Detect which cell encompasses the target text, then output its [X, Y] center coordinate. 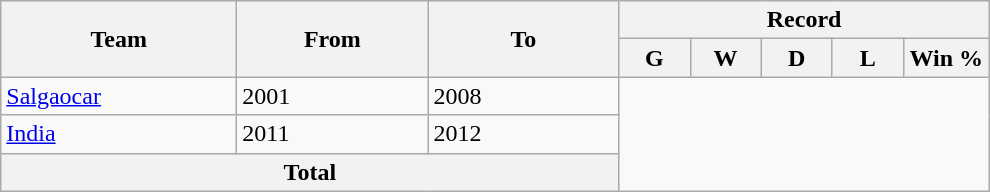
G [654, 58]
Team [119, 39]
Salgaocar [119, 96]
Win % [946, 58]
From [332, 39]
W [726, 58]
2011 [332, 134]
Record [804, 20]
To [524, 39]
Total [310, 172]
2001 [332, 96]
2012 [524, 134]
D [796, 58]
L [868, 58]
2008 [524, 96]
India [119, 134]
